Capture the cell that displays the provided text and extract its (X, Y) central coordinate. 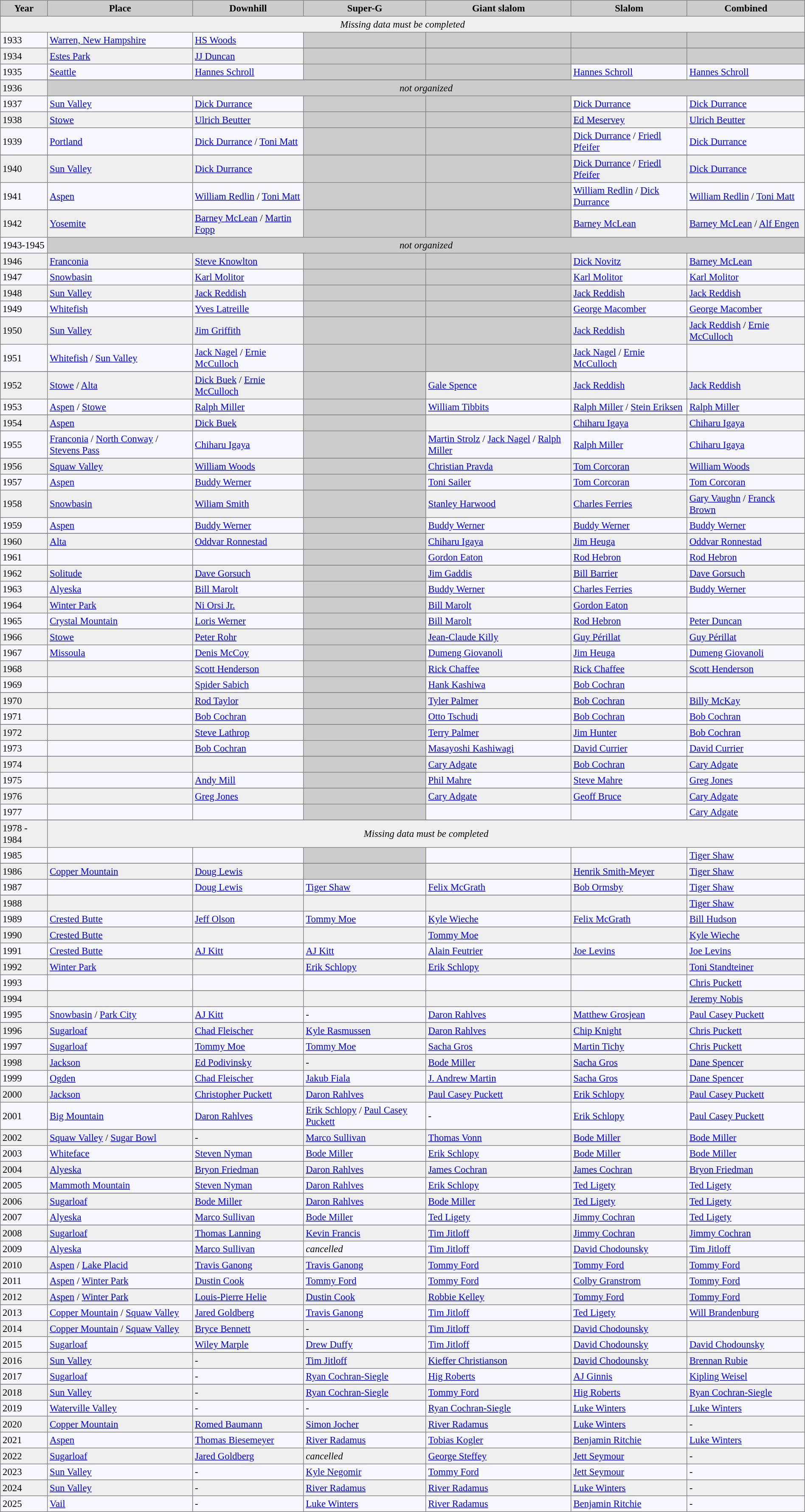
Vail (120, 1504)
1973 (24, 749)
1976 (24, 796)
Aspen / Stowe (120, 407)
Giant slalom (498, 8)
1985 (24, 856)
Toni Standteiner (746, 967)
1969 (24, 685)
William Tibbits (498, 407)
Colby Granstrom (629, 1281)
2004 (24, 1169)
2007 (24, 1217)
Hank Kashiwa (498, 685)
Steve Lathrop (248, 732)
2010 (24, 1265)
Kyle Rasmussen (365, 1031)
1946 (24, 261)
Slalom (629, 8)
2020 (24, 1424)
Jakub Fiala (365, 1078)
Rod Taylor (248, 701)
Ogden (120, 1078)
Alain Feutrier (498, 951)
Kipling Weisel (746, 1377)
1999 (24, 1078)
Thomas Biesemeyer (248, 1440)
2014 (24, 1329)
Kieffer Christianson (498, 1360)
Martin Tichy (629, 1047)
1997 (24, 1047)
Estes Park (120, 56)
1957 (24, 482)
George Steffey (498, 1456)
1986 (24, 871)
1975 (24, 780)
Drew Duffy (365, 1345)
1939 (24, 141)
Otto Tschudi (498, 717)
2003 (24, 1154)
1936 (24, 88)
Bill Barrier (629, 573)
Gary Vaughn / Franck Brown (746, 504)
Christopher Puckett (248, 1094)
1960 (24, 541)
2021 (24, 1440)
Wiley Marple (248, 1345)
1935 (24, 72)
Combined (746, 8)
Stowe / Alta (120, 385)
Barney McLean / Martin Fopp (248, 223)
1948 (24, 293)
2022 (24, 1456)
1988 (24, 903)
1955 (24, 445)
2008 (24, 1233)
Warren, New Hampshire (120, 40)
2002 (24, 1138)
Peter Rohr (248, 637)
Will Brandenburg (746, 1313)
Peter Duncan (746, 621)
1940 (24, 169)
Ed Podivinsky (248, 1062)
1953 (24, 407)
Dick Buek (248, 423)
1934 (24, 56)
Stanley Harwood (498, 504)
Toni Sailer (498, 482)
Solitude (120, 573)
Jeremy Nobis (746, 999)
AJ Ginnis (629, 1377)
2011 (24, 1281)
Squaw Valley (120, 466)
Jack Reddish / Ernie McCulloch (746, 330)
Henrik Smith-Meyer (629, 871)
1952 (24, 385)
Spider Sabich (248, 685)
Brennan Rubie (746, 1360)
Tyler Palmer (498, 701)
1943-1945 (24, 245)
Billy McKay (746, 701)
Kevin Francis (365, 1233)
1956 (24, 466)
1998 (24, 1062)
Jeff Olson (248, 919)
Thomas Lanning (248, 1233)
Christian Pravda (498, 466)
1970 (24, 701)
Louis-Pierre Helie (248, 1297)
1966 (24, 637)
Jim Gaddis (498, 573)
Dick Novitz (629, 261)
Bryce Bennett (248, 1329)
1949 (24, 309)
1933 (24, 40)
Franconia / North Conway / Stevens Pass (120, 445)
1971 (24, 717)
1977 (24, 812)
Ralph Miller / Stein Eriksen (629, 407)
Wiliam Smith (248, 504)
Thomas Vonn (498, 1138)
Martin Strolz / Jack Nagel / Ralph Miller (498, 445)
2006 (24, 1201)
1938 (24, 120)
JJ Duncan (248, 56)
Downhill (248, 8)
2017 (24, 1377)
1951 (24, 358)
Snowbasin / Park City (120, 1015)
1990 (24, 935)
1995 (24, 1015)
Kyle Negomir (365, 1472)
2025 (24, 1504)
Yosemite (120, 223)
Franconia (120, 261)
2012 (24, 1297)
1947 (24, 277)
William Redlin / Dick Durrance (629, 196)
Erik Schlopy / Paul Casey Puckett (365, 1116)
Ed Meservey (629, 120)
Robbie Kelley (498, 1297)
Waterville Valley (120, 1408)
Masayoshi Kashiwagi (498, 749)
Whiteface (120, 1154)
1965 (24, 621)
2001 (24, 1116)
Tobias Kogler (498, 1440)
1974 (24, 764)
1950 (24, 330)
1987 (24, 887)
2005 (24, 1185)
1954 (24, 423)
Jean-Claude Killy (498, 637)
1996 (24, 1031)
Aspen / Lake Placid (120, 1265)
Bob Ormsby (629, 887)
Steve Mahre (629, 780)
1993 (24, 983)
1968 (24, 669)
2016 (24, 1360)
Bill Hudson (746, 919)
Mammoth Mountain (120, 1185)
Denis McCoy (248, 653)
2009 (24, 1249)
Simon Jocher (365, 1424)
2019 (24, 1408)
1967 (24, 653)
Squaw Valley / Sugar Bowl (120, 1138)
Barney McLean / Alf Engen (746, 223)
Gale Spence (498, 385)
Dick Buek / Ernie McCulloch (248, 385)
Place (120, 8)
Steve Knowlton (248, 261)
1963 (24, 589)
1972 (24, 732)
Dick Durrance / Toni Matt (248, 141)
1961 (24, 557)
Yves Latreille (248, 309)
Alta (120, 541)
1962 (24, 573)
Geoff Bruce (629, 796)
Phil Mahre (498, 780)
2015 (24, 1345)
Super-G (365, 8)
1964 (24, 605)
1989 (24, 919)
2023 (24, 1472)
1978 - 1984 (24, 833)
1942 (24, 223)
Loris Werner (248, 621)
2013 (24, 1313)
Year (24, 8)
Jim Hunter (629, 732)
Terry Palmer (498, 732)
Matthew Grosjean (629, 1015)
2000 (24, 1094)
Ni Orsi Jr. (248, 605)
Jim Griffith (248, 330)
Crystal Mountain (120, 621)
Andy Mill (248, 780)
1992 (24, 967)
1994 (24, 999)
Whitefish (120, 309)
2018 (24, 1392)
2024 (24, 1488)
HS Woods (248, 40)
1991 (24, 951)
J. Andrew Martin (498, 1078)
Chip Knight (629, 1031)
Seattle (120, 72)
Romed Baumann (248, 1424)
Missoula (120, 653)
Whitefish / Sun Valley (120, 358)
1941 (24, 196)
1937 (24, 104)
1958 (24, 504)
1959 (24, 526)
Portland (120, 141)
Big Mountain (120, 1116)
